For the text-containing cell, return its midpoint in [x, y] coordinate format. 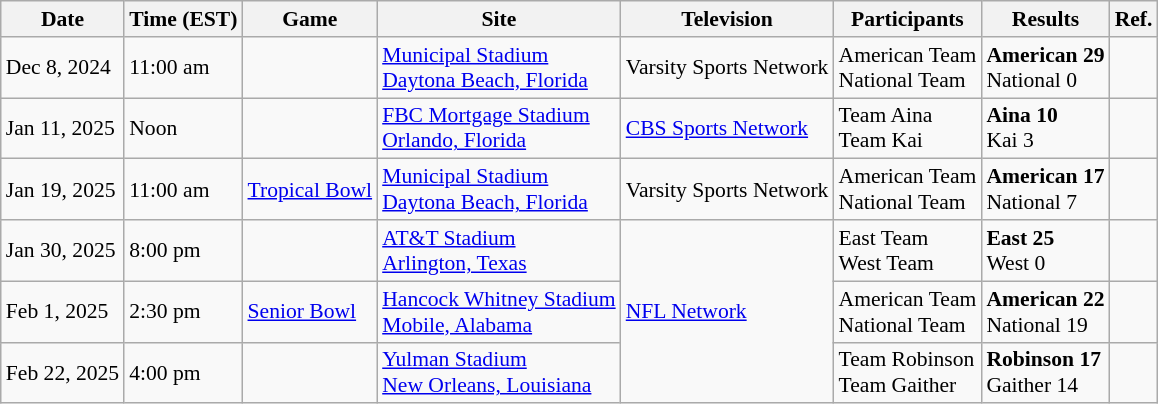
Game [310, 19]
8:00 pm [183, 250]
FBC Mortgage StadiumOrlando, Florida [499, 128]
Noon [183, 128]
Dec 8, 2024 [62, 68]
Participants [907, 19]
American 29National 0 [1045, 68]
Feb 22, 2025 [62, 372]
AT&T StadiumArlington, Texas [499, 250]
Jan 30, 2025 [62, 250]
4:00 pm [183, 372]
Robinson 17Gaither 14 [1045, 372]
East 25West 0 [1045, 250]
Jan 11, 2025 [62, 128]
Date [62, 19]
NFL Network [728, 312]
CBS Sports Network [728, 128]
Results [1045, 19]
Team RobinsonTeam Gaither [907, 372]
Tropical Bowl [310, 190]
Jan 19, 2025 [62, 190]
American 22National 19 [1045, 312]
Team AinaTeam Kai [907, 128]
Ref. [1134, 19]
Senior Bowl [310, 312]
Television [728, 19]
American 17National 7 [1045, 190]
Feb 1, 2025 [62, 312]
Time (EST) [183, 19]
East TeamWest Team [907, 250]
Aina 10Kai 3 [1045, 128]
Site [499, 19]
Hancock Whitney StadiumMobile, Alabama [499, 312]
Yulman StadiumNew Orleans, Louisiana [499, 372]
2:30 pm [183, 312]
